Locate the cell with the specified text and output its (x, y) center coordinate. 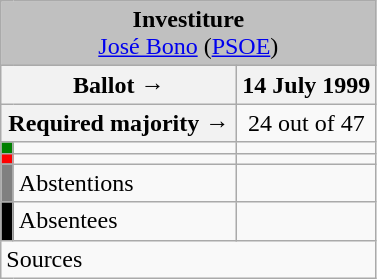
Absentees (125, 221)
14 July 1999 (306, 85)
24 out of 47 (306, 123)
Ballot → (119, 85)
InvestitureJosé Bono (PSOE) (188, 34)
Required majority → (119, 123)
Abstentions (125, 183)
Sources (188, 259)
